For the text-containing cell, return its midpoint in [X, Y] coordinate format. 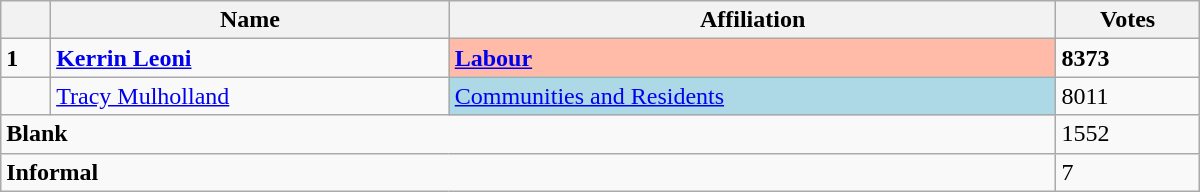
7 [1128, 172]
Votes [1128, 20]
Kerrin Leoni [250, 58]
Communities and Residents [752, 96]
1552 [1128, 134]
8011 [1128, 96]
Affiliation [752, 20]
8373 [1128, 58]
Labour [752, 58]
Blank [528, 134]
Name [250, 20]
Tracy Mulholland [250, 96]
Informal [528, 172]
1 [26, 58]
